Identify which cell holds the provided text, then report its (X, Y) central coordinate. 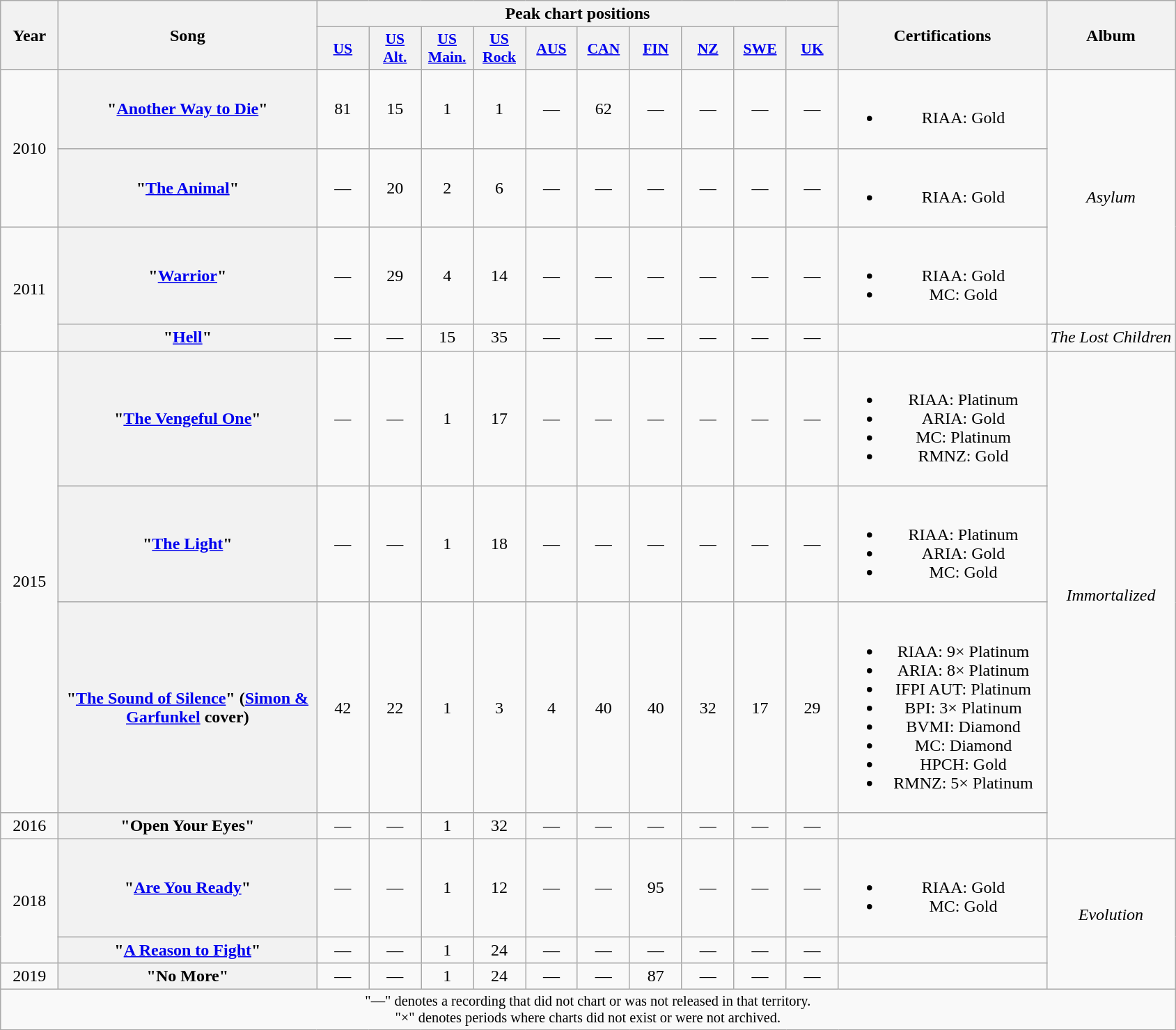
2019 (29, 976)
USMain. (447, 49)
2011 (29, 289)
Evolution (1111, 914)
"The Vengeful One" (188, 418)
14 (500, 276)
18 (500, 544)
2016 (29, 825)
87 (656, 976)
UK (812, 49)
"—" denotes a recording that did not chart or was not released in that territory."×" denotes periods where charts did not exist or were not archived. (588, 1010)
12 (500, 887)
FIN (656, 49)
Year (29, 35)
CAN (603, 49)
"A Reason to Fight" (188, 950)
Song (188, 35)
USAlt. (395, 49)
81 (343, 109)
"Open Your Eyes" (188, 825)
22 (395, 707)
"The Animal" (188, 188)
2018 (29, 901)
US (343, 49)
62 (603, 109)
"The Sound of Silence" (Simon & Garfunkel cover) (188, 707)
20 (395, 188)
USRock (500, 49)
The Lost Children (1111, 338)
Asylum (1111, 197)
Album (1111, 35)
RIAA: PlatinumARIA: GoldMC: PlatinumRMNZ: Gold (943, 418)
3 (500, 707)
Peak chart positions (578, 14)
6 (500, 188)
"Another Way to Die" (188, 109)
NZ (707, 49)
95 (656, 887)
RIAA: PlatinumARIA: GoldMC: Gold (943, 544)
AUS (551, 49)
2 (447, 188)
"The Light" (188, 544)
"Hell" (188, 338)
Certifications (943, 35)
35 (500, 338)
RIAA: 9× PlatinumARIA: 8× PlatinumIFPI AUT: PlatinumBPI: 3× PlatinumBVMI: DiamondMC: DiamondHPCH: GoldRMNZ: 5× Platinum (943, 707)
"Are You Ready" (188, 887)
2010 (29, 148)
SWE (760, 49)
"Warrior" (188, 276)
"No More" (188, 976)
2015 (29, 582)
Immortalized (1111, 594)
42 (343, 707)
